For the text-containing cell, return its midpoint in [X, Y] coordinate format. 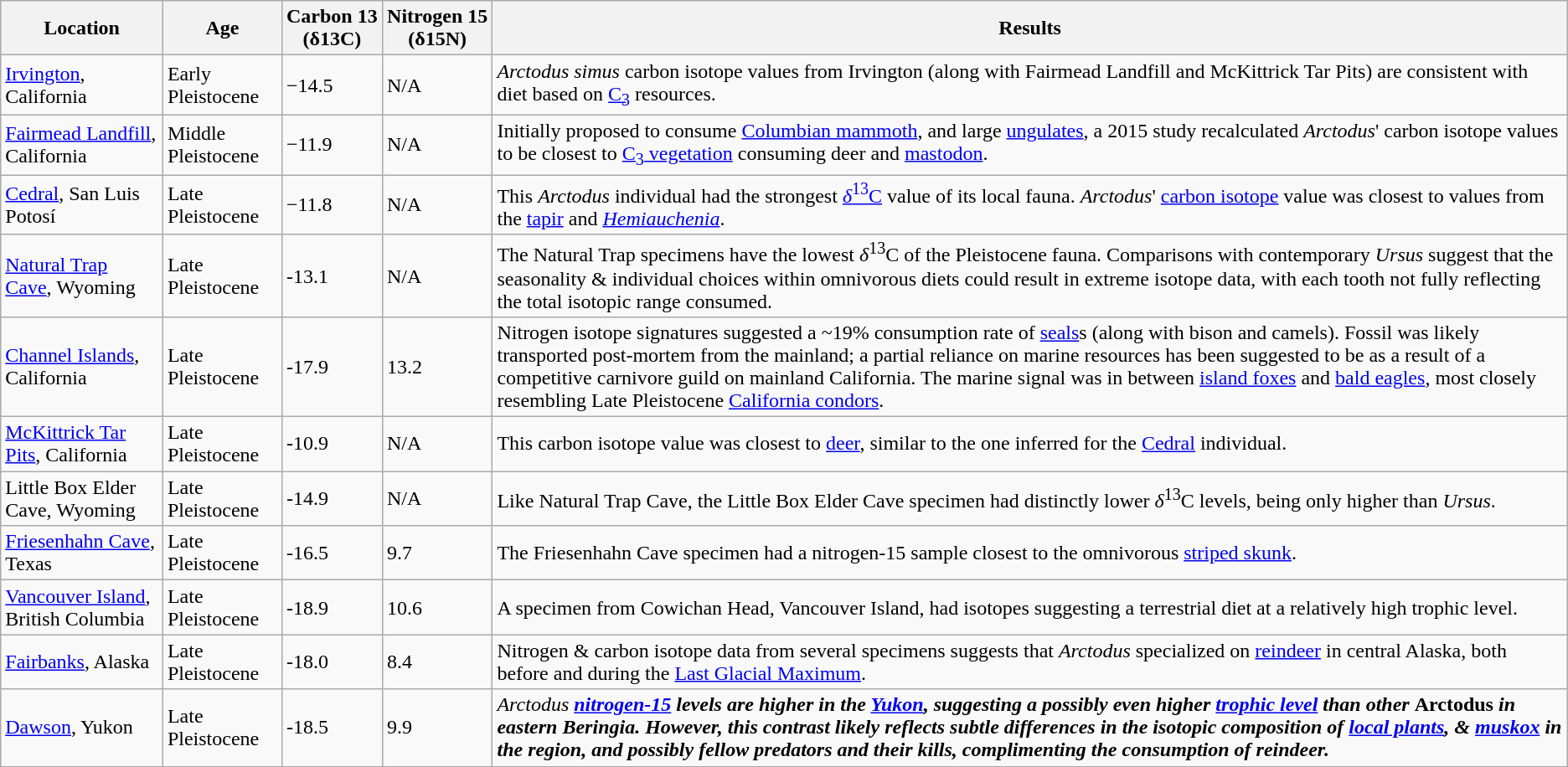
Middle Pleistocene [222, 144]
This carbon isotope value was closest to deer, similar to the one inferred for the Cedral individual. [1030, 444]
Dawson, Yukon [82, 728]
-10.9 [332, 444]
Natural Trap Cave, Wyoming [82, 276]
Channel Islands, California [82, 367]
Carbon 13 (δ13C) [332, 28]
-16.5 [332, 553]
McKittrick Tar Pits, California [82, 444]
Location [82, 28]
The Friesenhahn Cave specimen had a nitrogen-15 sample closest to the omnivorous striped skunk. [1030, 553]
-13.1 [332, 276]
9.9 [437, 728]
Cedral, San Luis Potosí [82, 204]
Nitrogen 15 (δ15N) [437, 28]
−14.5 [332, 85]
-14.9 [332, 499]
Like Natural Trap Cave, the Little Box Elder Cave specimen had distinctly lower δ13C levels, being only higher than Ursus. [1030, 499]
Irvington, California [82, 85]
Little Box Elder Cave, Wyoming [82, 499]
13.2 [437, 367]
-17.9 [332, 367]
8.4 [437, 661]
9.7 [437, 553]
Age [222, 28]
-18.5 [332, 728]
Results [1030, 28]
−11.9 [332, 144]
-18.9 [332, 608]
EarlyPleistocene [222, 85]
Fairbanks, Alaska [82, 661]
Friesenhahn Cave, Texas [82, 553]
Vancouver Island, British Columbia [82, 608]
A specimen from Cowichan Head, Vancouver Island, had isotopes suggesting a terrestrial diet at a relatively high trophic level. [1030, 608]
−11.8 [332, 204]
Fairmead Landfill, California [82, 144]
10.6 [437, 608]
-18.0 [332, 661]
